Pinpoint the cell where the given text exists, returning its (x, y) midpoint coordinate. 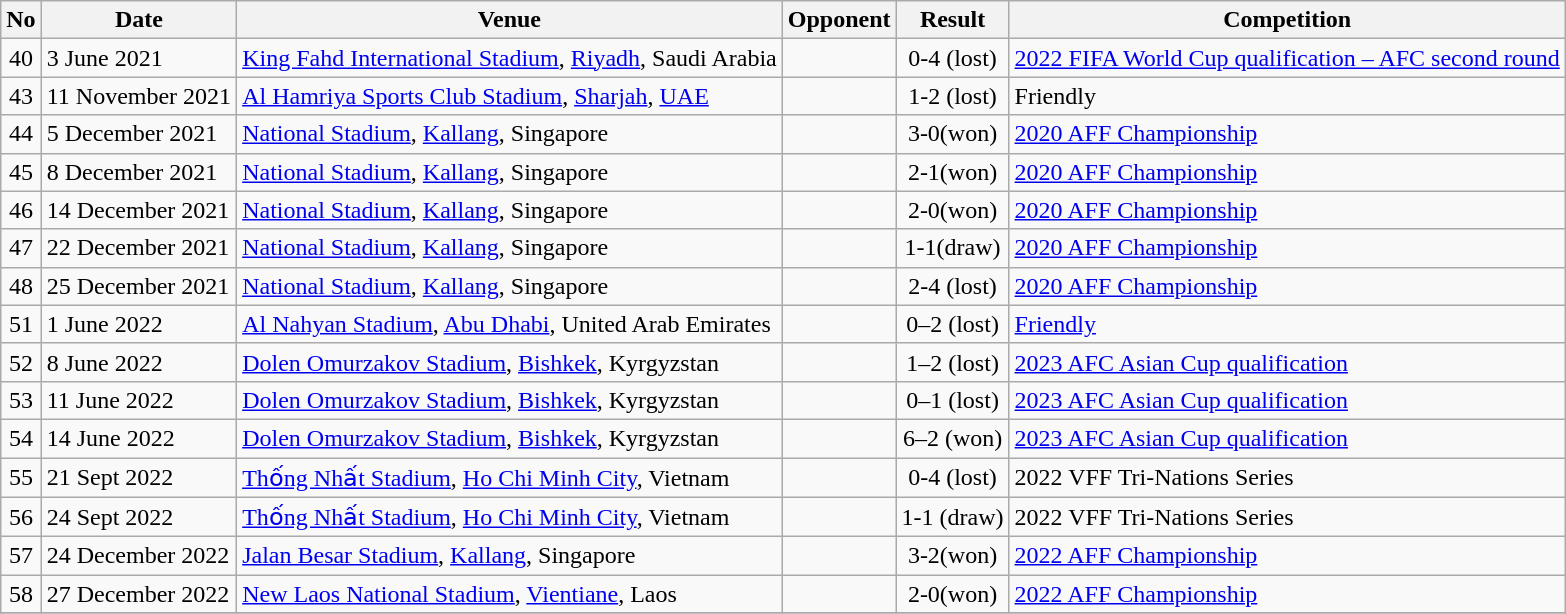
45 (21, 172)
55 (21, 478)
11 November 2021 (138, 96)
1-1 (draw) (952, 517)
1-1(draw) (952, 248)
14 December 2021 (138, 210)
2022 FIFA World Cup qualification – AFC second round (1287, 58)
Venue (510, 20)
No (21, 20)
22 December 2021 (138, 248)
44 (21, 134)
Jalan Besar Stadium, Kallang, Singapore (510, 556)
1-2 (lost) (952, 96)
57 (21, 556)
14 June 2022 (138, 438)
3 June 2021 (138, 58)
Opponent (839, 20)
51 (21, 324)
Al Hamriya Sports Club Stadium, Sharjah, UAE (510, 96)
3-0(won) (952, 134)
46 (21, 210)
47 (21, 248)
24 Sept 2022 (138, 517)
48 (21, 286)
2-1(won) (952, 172)
King Fahd International Stadium, Riyadh, Saudi Arabia (510, 58)
Result (952, 20)
53 (21, 400)
25 December 2021 (138, 286)
0–1 (lost) (952, 400)
54 (21, 438)
58 (21, 594)
5 December 2021 (138, 134)
1–2 (lost) (952, 362)
52 (21, 362)
40 (21, 58)
56 (21, 517)
Al Nahyan Stadium, Abu Dhabi, United Arab Emirates (510, 324)
43 (21, 96)
11 June 2022 (138, 400)
2-4 (lost) (952, 286)
8 December 2021 (138, 172)
Competition (1287, 20)
27 December 2022 (138, 594)
8 June 2022 (138, 362)
24 December 2022 (138, 556)
3-2(won) (952, 556)
6–2 (won) (952, 438)
0–2 (lost) (952, 324)
Date (138, 20)
21 Sept 2022 (138, 478)
New Laos National Stadium, Vientiane, Laos (510, 594)
1 June 2022 (138, 324)
